Return [x, y] of the center of cell containing provided text 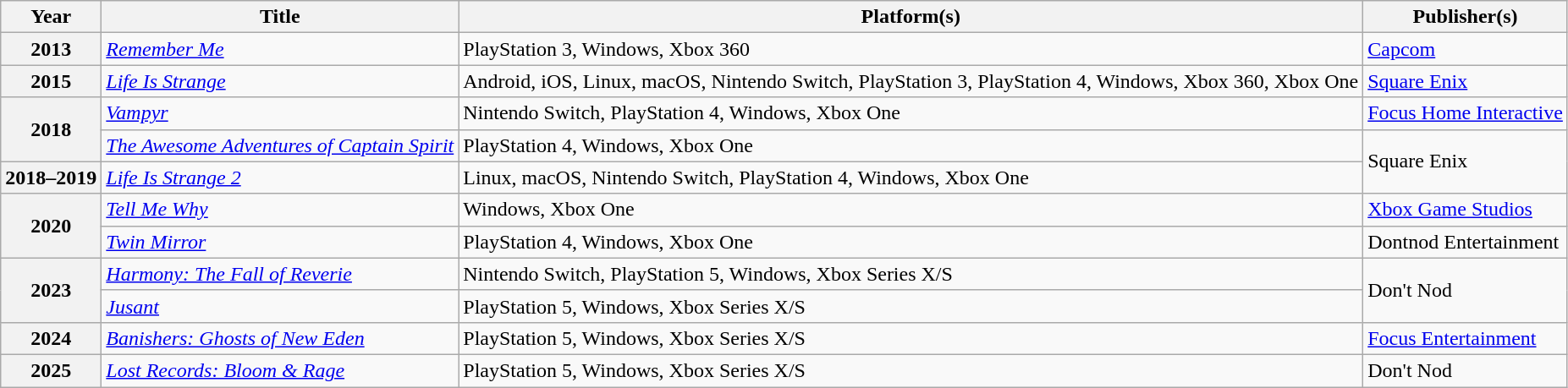
Focus Entertainment [1466, 338]
PlayStation 3, Windows, Xbox 360 [911, 49]
2023 [51, 290]
Life Is Strange [280, 81]
Harmony: The Fall of Reverie [280, 274]
Nintendo Switch, PlayStation 4, Windows, Xbox One [911, 113]
The Awesome Adventures of Captain Spirit [280, 145]
Capcom [1466, 49]
Banishers: Ghosts of New Eden [280, 338]
2024 [51, 338]
Dontnod Entertainment [1466, 242]
Lost Records: Bloom & Rage [280, 370]
2020 [51, 226]
2018–2019 [51, 178]
Publisher(s) [1466, 17]
Vampyr [280, 113]
Tell Me Why [280, 210]
Remember Me [280, 49]
Focus Home Interactive [1466, 113]
2015 [51, 81]
2013 [51, 49]
Life Is Strange 2 [280, 178]
Platform(s) [911, 17]
Linux, macOS, Nintendo Switch, PlayStation 4, Windows, Xbox One [911, 178]
Jusant [280, 306]
Android, iOS, Linux, macOS, Nintendo Switch, PlayStation 3, PlayStation 4, Windows, Xbox 360, Xbox One [911, 81]
2018 [51, 129]
Twin Mirror [280, 242]
Xbox Game Studios [1466, 210]
Title [280, 17]
Nintendo Switch, PlayStation 5, Windows, Xbox Series X/S [911, 274]
2025 [51, 370]
Year [51, 17]
Windows, Xbox One [911, 210]
